Scan for the cell matching the given text and deliver its [X, Y] coordinate at center. 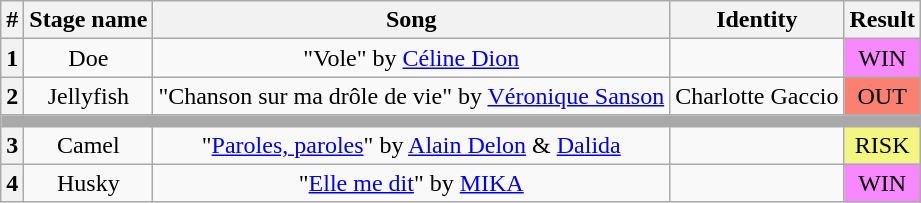
Jellyfish [88, 96]
RISK [882, 145]
"Paroles, paroles" by Alain Delon & Dalida [412, 145]
1 [12, 58]
Result [882, 20]
2 [12, 96]
Song [412, 20]
"Chanson sur ma drôle de vie" by Véronique Sanson [412, 96]
4 [12, 183]
"Vole" by Céline Dion [412, 58]
3 [12, 145]
Doe [88, 58]
Stage name [88, 20]
Camel [88, 145]
"Elle me dit" by MIKA [412, 183]
Charlotte Gaccio [757, 96]
OUT [882, 96]
Husky [88, 183]
# [12, 20]
Identity [757, 20]
